Return the [x, y] coordinate for the center point of the cell that contains the specified text.  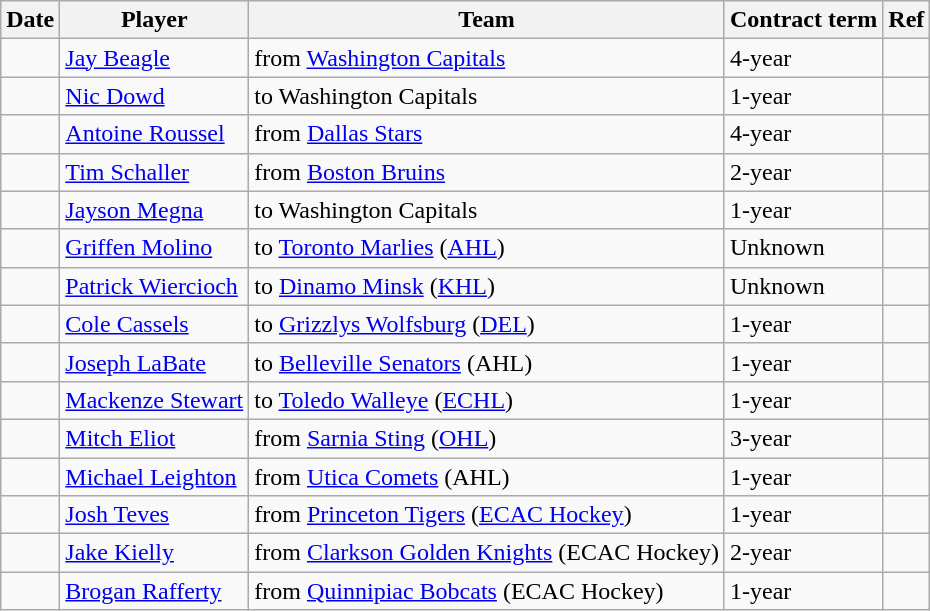
Josh Teves [154, 515]
Contract term [803, 20]
Player [154, 20]
Joseph LaBate [154, 362]
Tim Schaller [154, 172]
Patrick Wiercioch [154, 286]
Jake Kielly [154, 553]
to Grizzlys Wolfsburg (DEL) [487, 324]
to Toledo Walleye (ECHL) [487, 400]
from Princeton Tigers (ECAC Hockey) [487, 515]
to Dinamo Minsk (KHL) [487, 286]
Jayson Megna [154, 210]
from Clarkson Golden Knights (ECAC Hockey) [487, 553]
Jay Beagle [154, 58]
3-year [803, 438]
Date [30, 20]
from Dallas Stars [487, 134]
from Quinnipiac Bobcats (ECAC Hockey) [487, 591]
Mitch Eliot [154, 438]
Michael Leighton [154, 477]
Brogan Rafferty [154, 591]
from Sarnia Sting (OHL) [487, 438]
Cole Cassels [154, 324]
from Washington Capitals [487, 58]
to Belleville Senators (AHL) [487, 362]
from Boston Bruins [487, 172]
Griffen Molino [154, 248]
Mackenze Stewart [154, 400]
Team [487, 20]
from Utica Comets (AHL) [487, 477]
to Toronto Marlies (AHL) [487, 248]
Nic Dowd [154, 96]
Ref [906, 20]
Antoine Roussel [154, 134]
